Pinpoint the cell where the given text exists, returning its (x, y) midpoint coordinate. 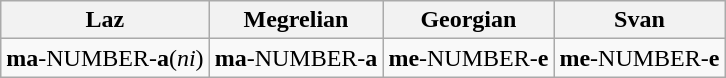
Megrelian (296, 20)
ma-NUMBER-a(ni) (105, 58)
Georgian (468, 20)
Laz (105, 20)
ma-NUMBER-a (296, 58)
Svan (640, 20)
